From the cell containing the given text, extract its center point as (X, Y) coordinate. 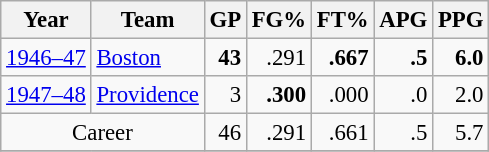
FG% (278, 20)
3 (225, 95)
.000 (342, 95)
.300 (278, 95)
APG (404, 20)
6.0 (461, 58)
1946–47 (46, 58)
.667 (342, 58)
GP (225, 20)
Providence (148, 95)
FT% (342, 20)
.0 (404, 95)
PPG (461, 20)
.661 (342, 133)
Boston (148, 58)
1947–48 (46, 95)
2.0 (461, 95)
Team (148, 20)
46 (225, 133)
43 (225, 58)
5.7 (461, 133)
Year (46, 20)
Career (102, 133)
